For the text-containing cell, return its midpoint in [X, Y] coordinate format. 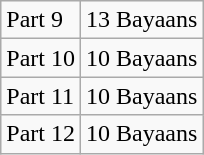
Part 9 [41, 20]
Part 10 [41, 58]
Part 12 [41, 134]
13 Bayaans [141, 20]
Part 11 [41, 96]
